Locate the cell with the specified text and output its (X, Y) center coordinate. 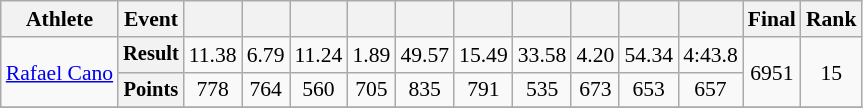
560 (319, 90)
Rafael Cano (60, 72)
33.58 (542, 55)
4:43.8 (710, 55)
Points (151, 90)
Event (151, 19)
835 (424, 90)
705 (371, 90)
657 (710, 90)
673 (595, 90)
778 (213, 90)
6951 (772, 72)
15 (832, 72)
653 (648, 90)
535 (542, 90)
764 (266, 90)
11.24 (319, 55)
6.79 (266, 55)
49.57 (424, 55)
1.89 (371, 55)
11.38 (213, 55)
Result (151, 55)
54.34 (648, 55)
Athlete (60, 19)
4.20 (595, 55)
791 (484, 90)
Rank (832, 19)
15.49 (484, 55)
Final (772, 19)
